Locate the cell with the specified text and output its [x, y] center coordinate. 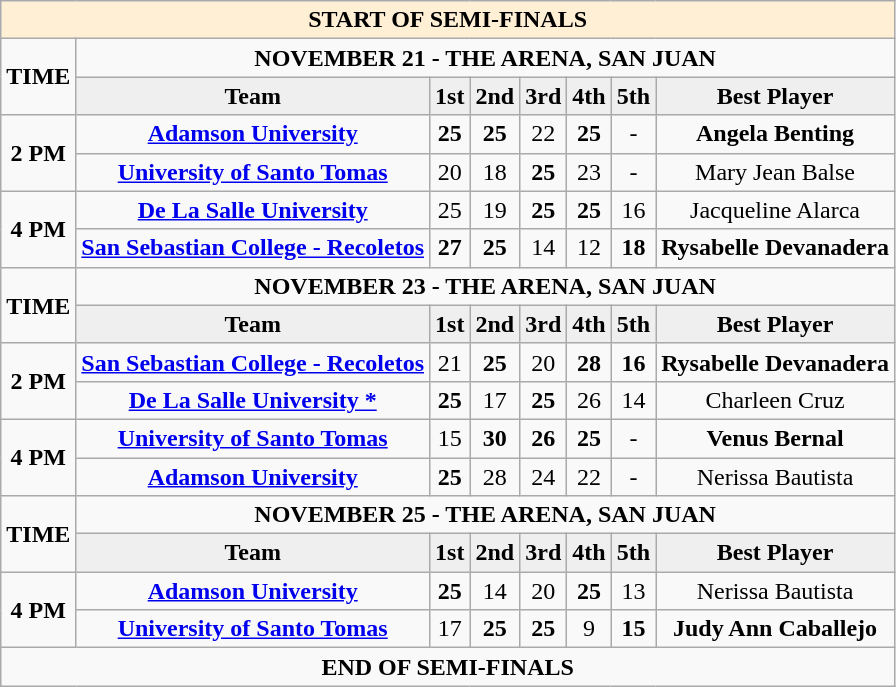
19 [495, 210]
NOVEMBER 21 - THE ARENA, SAN JUAN [486, 58]
NOVEMBER 23 - THE ARENA, SAN JUAN [486, 286]
START OF SEMI-FINALS [448, 20]
Jacqueline Alarca [776, 210]
27 [450, 248]
NOVEMBER 25 - THE ARENA, SAN JUAN [486, 515]
9 [589, 629]
Angela Benting [776, 134]
13 [633, 591]
30 [495, 438]
Venus Bernal [776, 438]
23 [589, 172]
De La Salle University [253, 210]
24 [544, 477]
Judy Ann Caballejo [776, 629]
21 [450, 362]
De La Salle University * [253, 400]
END OF SEMI-FINALS [448, 667]
Charleen Cruz [776, 400]
12 [589, 248]
Mary Jean Balse [776, 172]
